Identify which cell holds the provided text, then report its (X, Y) central coordinate. 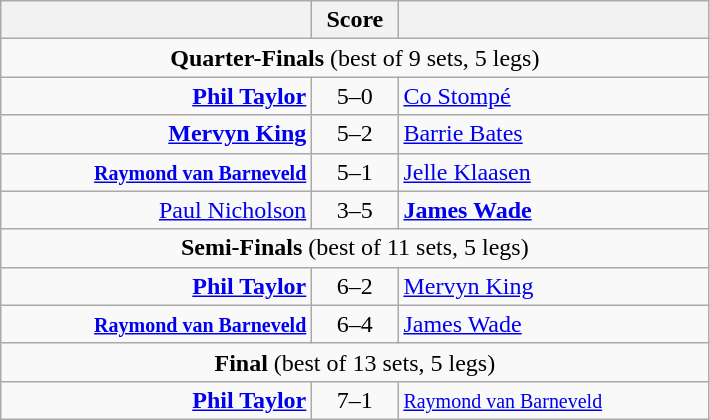
Co Stompé (554, 96)
5–0 (355, 96)
6–2 (355, 286)
Barrie Bates (554, 134)
6–4 (355, 324)
5–2 (355, 134)
Paul Nicholson (156, 210)
7–1 (355, 400)
Quarter-Finals (best of 9 sets, 5 legs) (355, 58)
Final (best of 13 sets, 5 legs) (355, 362)
Score (355, 20)
Semi-Finals (best of 11 sets, 5 legs) (355, 248)
5–1 (355, 172)
Jelle Klaasen (554, 172)
3–5 (355, 210)
